For the text-containing cell, return its midpoint in [x, y] coordinate format. 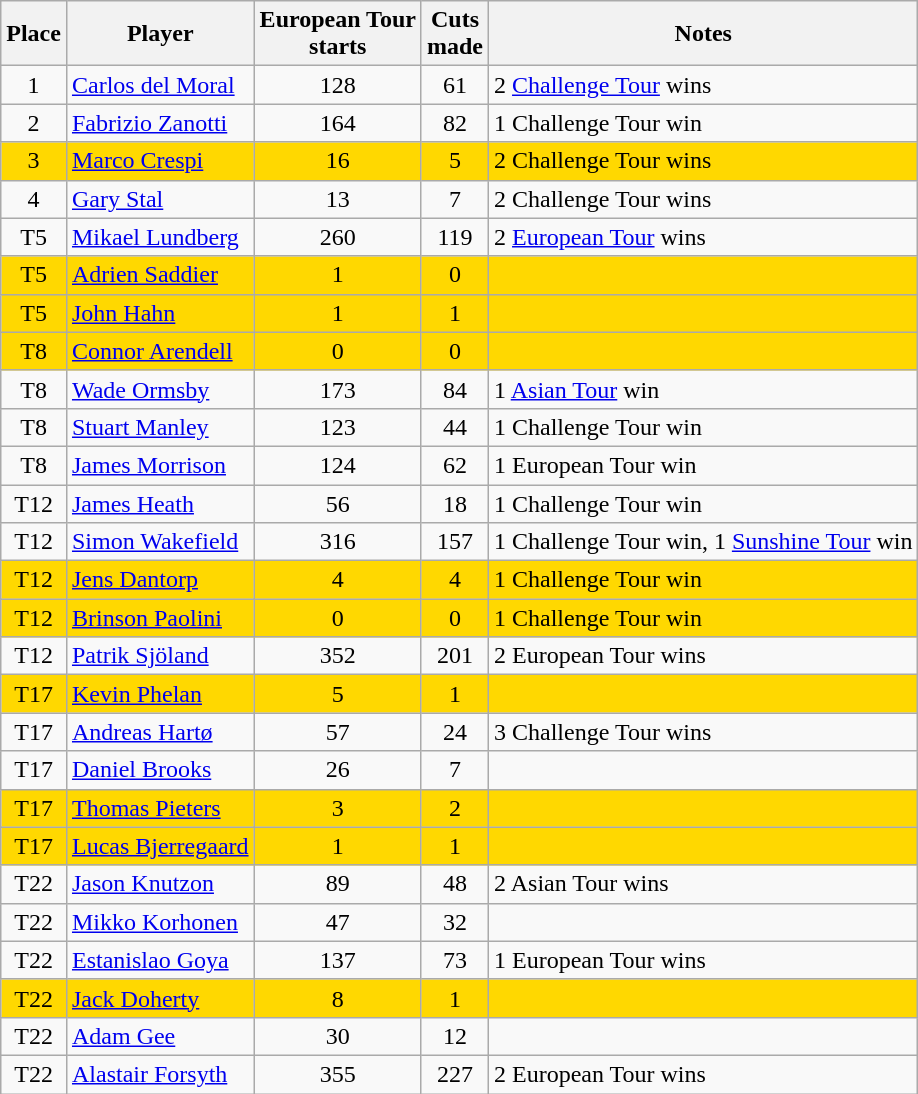
Marco Crespi [160, 161]
John Hahn [160, 313]
227 [454, 1074]
Connor Arendell [160, 351]
Alastair Forsyth [160, 1074]
56 [338, 503]
164 [338, 123]
32 [454, 922]
44 [454, 427]
26 [338, 770]
Cutsmade [454, 34]
Stuart Manley [160, 427]
316 [338, 542]
Adam Gee [160, 1036]
61 [454, 85]
18 [454, 503]
8 [338, 998]
2 Asian Tour wins [704, 884]
355 [338, 1074]
123 [338, 427]
124 [338, 465]
Kevin Phelan [160, 694]
84 [454, 389]
62 [454, 465]
48 [454, 884]
30 [338, 1036]
Jens Dantorp [160, 580]
James Morrison [160, 465]
Jack Doherty [160, 998]
Player [160, 34]
57 [338, 732]
Notes [704, 34]
128 [338, 85]
73 [454, 960]
89 [338, 884]
119 [454, 237]
12 [454, 1036]
1 European Tour wins [704, 960]
201 [454, 656]
Carlos del Moral [160, 85]
James Heath [160, 503]
Gary Stal [160, 199]
157 [454, 542]
Estanislao Goya [160, 960]
352 [338, 656]
Brinson Paolini [160, 618]
47 [338, 922]
European Tourstarts [338, 34]
Place [34, 34]
Fabrizio Zanotti [160, 123]
Mikael Lundberg [160, 237]
Patrik Sjöland [160, 656]
Mikko Korhonen [160, 922]
Andreas Hartø [160, 732]
Jason Knutzon [160, 884]
Lucas Bjerregaard [160, 846]
Simon Wakefield [160, 542]
Wade Ormsby [160, 389]
1 Asian Tour win [704, 389]
173 [338, 389]
1 European Tour win [704, 465]
Adrien Saddier [160, 275]
137 [338, 960]
3 Challenge Tour wins [704, 732]
260 [338, 237]
13 [338, 199]
Daniel Brooks [160, 770]
82 [454, 123]
24 [454, 732]
1 Challenge Tour win, 1 Sunshine Tour win [704, 542]
16 [338, 161]
Thomas Pieters [160, 808]
